Return (X, Y) of the center of cell containing provided text 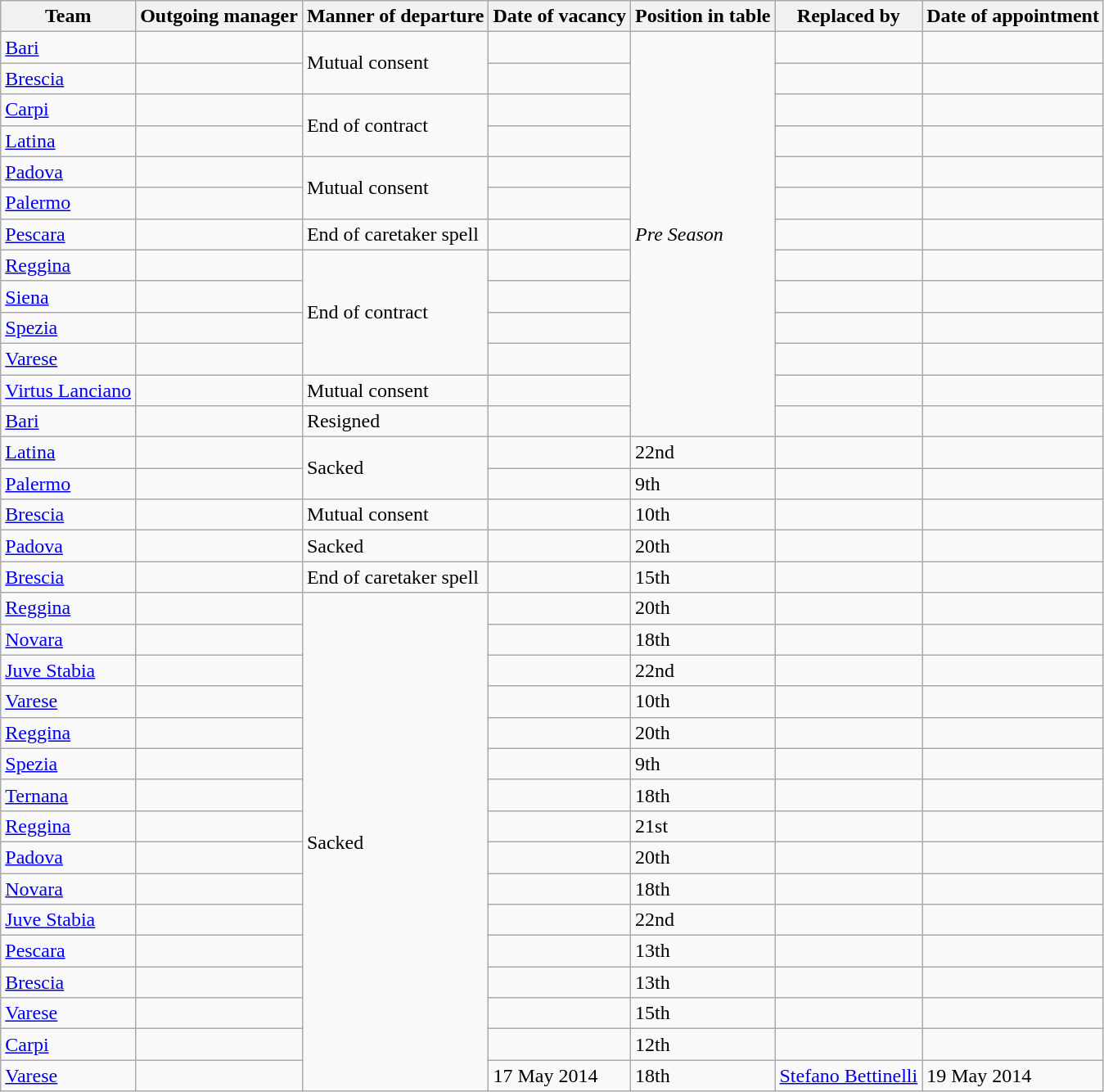
Siena (69, 296)
Replaced by (849, 16)
Team (69, 16)
Resigned (394, 422)
19 May 2014 (1013, 1076)
Virtus Lanciano (69, 390)
21st (703, 826)
12th (703, 1045)
Stefano Bettinelli (849, 1076)
17 May 2014 (560, 1076)
Date of vacancy (560, 16)
Date of appointment (1013, 16)
Outgoing manager (219, 16)
Ternana (69, 795)
Position in table (703, 16)
Manner of departure (394, 16)
Pre Season (703, 234)
